Extract the [X, Y] coordinate from the center of the cell holding the provided text.  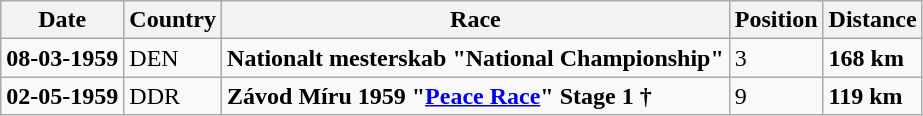
08-03-1959 [62, 58]
Závod Míru 1959 "Peace Race" Stage 1 † [476, 96]
Nationalt mesterskab "National Championship" [476, 58]
DDR [173, 96]
Country [173, 20]
3 [776, 58]
119 km [872, 96]
Race [476, 20]
DEN [173, 58]
Position [776, 20]
02-05-1959 [62, 96]
Distance [872, 20]
Date [62, 20]
9 [776, 96]
168 km [872, 58]
